Locate the cell with the specified text and output its [x, y] center coordinate. 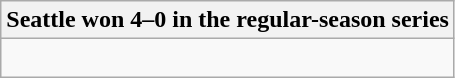
Seattle won 4–0 in the regular-season series [228, 20]
